Return the [X, Y] coordinate for the center point of the cell that contains the specified text.  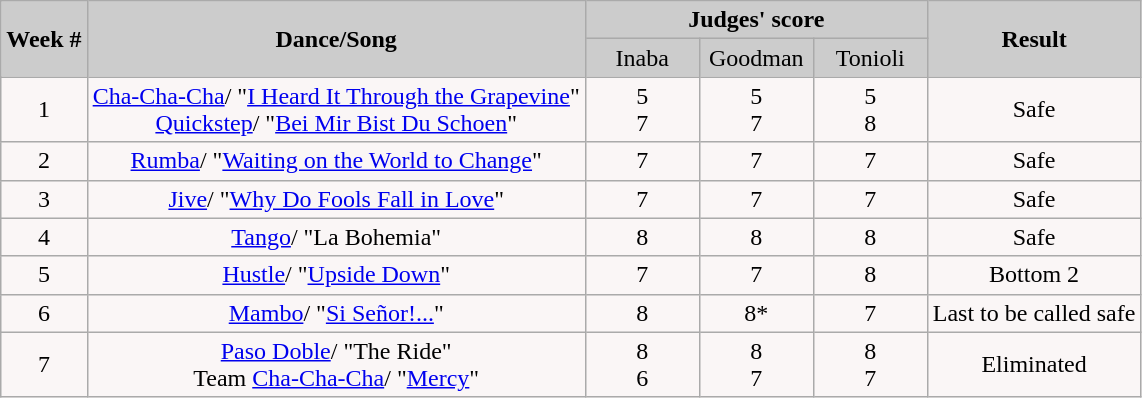
Eliminated [1034, 364]
Hustle/ "Upside Down" [336, 275]
3 [44, 199]
8* [756, 313]
Inaba [642, 58]
1 [44, 110]
Last to be called safe [1034, 313]
Goodman [756, 58]
Tango/ "La Bohemia" [336, 237]
5 [44, 275]
86 [642, 364]
Paso Doble/ "The Ride"Team Cha-Cha-Cha/ "Mercy" [336, 364]
Judges' score [756, 20]
4 [44, 237]
Result [1034, 39]
Rumba/ "Waiting on the World to Change" [336, 161]
6 [44, 313]
58 [870, 110]
Dance/Song [336, 39]
Mambo/ "Si Señor!..." [336, 313]
Week # [44, 39]
Bottom 2 [1034, 275]
Jive/ "Why Do Fools Fall in Love" [336, 199]
Tonioli [870, 58]
Cha-Cha-Cha/ "I Heard It Through the Grapevine"Quickstep/ "Bei Mir Bist Du Schoen" [336, 110]
2 [44, 161]
